Provide the (x, y) coordinate of the cell's center where the given text is located.  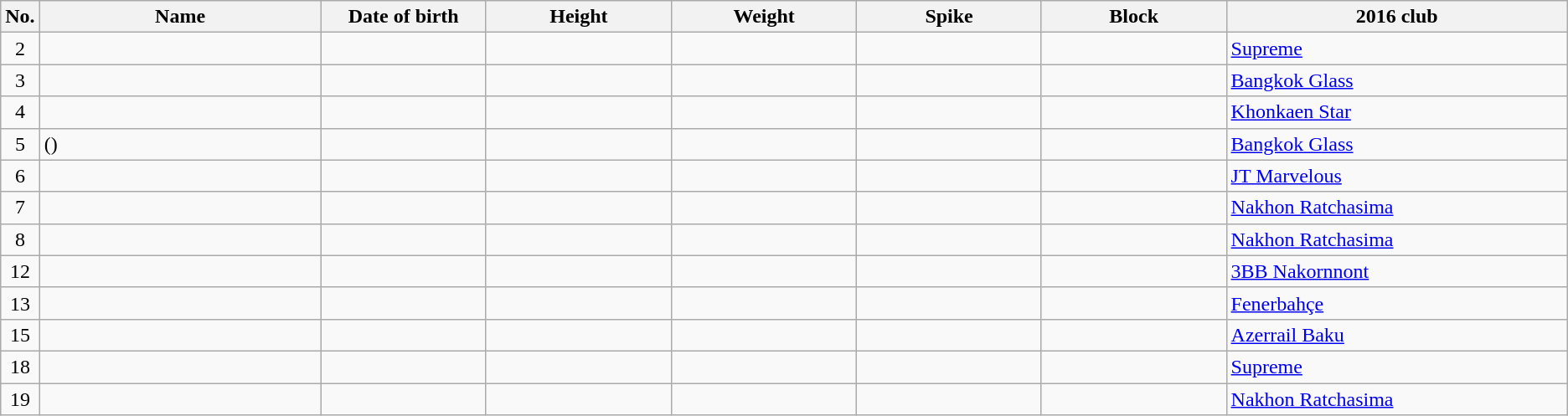
13 (20, 303)
Fenerbahçe (1397, 303)
3 (20, 80)
4 (20, 112)
19 (20, 399)
7 (20, 208)
() (180, 144)
Date of birth (404, 17)
8 (20, 239)
2 (20, 49)
Height (578, 17)
15 (20, 335)
12 (20, 271)
6 (20, 176)
5 (20, 144)
Name (180, 17)
2016 club (1397, 17)
JT Marvelous (1397, 176)
Block (1134, 17)
Spike (950, 17)
No. (20, 17)
Azerrail Baku (1397, 335)
18 (20, 367)
Weight (764, 17)
Khonkaen Star (1397, 112)
3BB Nakornnont (1397, 271)
